Determine the (x, y) coordinate at the center of the cell enclosing the given text.  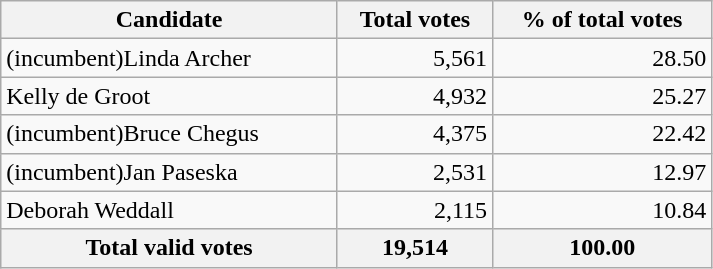
4,932 (414, 96)
Total votes (414, 20)
28.50 (602, 58)
12.97 (602, 172)
4,375 (414, 134)
5,561 (414, 58)
(incumbent)Bruce Chegus (170, 134)
100.00 (602, 248)
(incumbent)Jan Paseska (170, 172)
(incumbent)Linda Archer (170, 58)
% of total votes (602, 20)
10.84 (602, 210)
Deborah Weddall (170, 210)
19,514 (414, 248)
25.27 (602, 96)
Kelly de Groot (170, 96)
Candidate (170, 20)
Total valid votes (170, 248)
22.42 (602, 134)
2,115 (414, 210)
2,531 (414, 172)
